Search for the cell housing the specified text and yield its [X, Y] center coordinate. 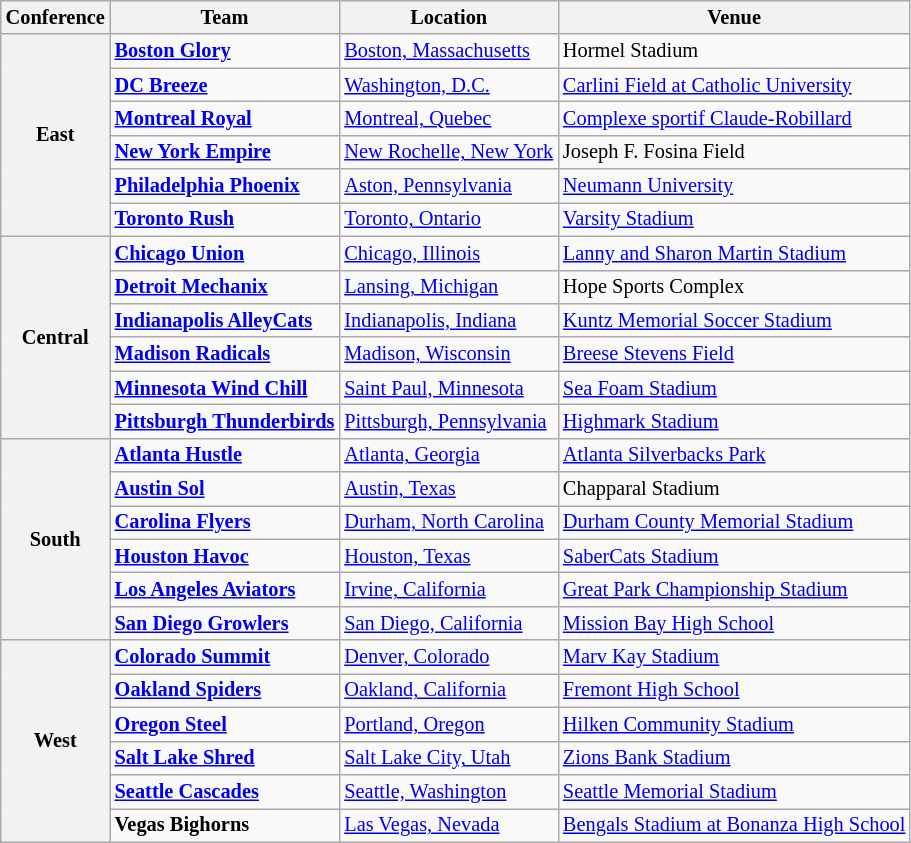
Saint Paul, Minnesota [448, 388]
Carlini Field at Catholic University [734, 85]
Chicago Union [225, 253]
DC Breeze [225, 85]
Fremont High School [734, 690]
Madison Radicals [225, 354]
Mission Bay High School [734, 623]
Colorado Summit [225, 657]
Carolina Flyers [225, 522]
Austin Sol [225, 489]
Houston Havoc [225, 556]
Vegas Bighorns [225, 825]
Philadelphia Phoenix [225, 186]
Las Vegas, Nevada [448, 825]
Hormel Stadium [734, 51]
Atlanta, Georgia [448, 455]
Madison, Wisconsin [448, 354]
Conference [56, 17]
Kuntz Memorial Soccer Stadium [734, 320]
Oakland Spiders [225, 690]
Portland, Oregon [448, 724]
Varsity Stadium [734, 219]
Lanny and Sharon Martin Stadium [734, 253]
Atlanta Silverbacks Park [734, 455]
Washington, D.C. [448, 85]
Zions Bank Stadium [734, 758]
Central [56, 337]
Montreal, Quebec [448, 118]
San Diego, California [448, 623]
Pittsburgh, Pennsylvania [448, 421]
Durham, North Carolina [448, 522]
Bengals Stadium at Bonanza High School [734, 825]
Indianapolis AlleyCats [225, 320]
Oakland, California [448, 690]
Marv Kay Stadium [734, 657]
Breese Stevens Field [734, 354]
Venue [734, 17]
Minnesota Wind Chill [225, 388]
Toronto, Ontario [448, 219]
SaberCats Stadium [734, 556]
San Diego Growlers [225, 623]
Complexe sportif Claude-Robillard [734, 118]
Sea Foam Stadium [734, 388]
New York Empire [225, 152]
New Rochelle, New York [448, 152]
Oregon Steel [225, 724]
Montreal Royal [225, 118]
Boston, Massachusetts [448, 51]
Seattle Memorial Stadium [734, 791]
Seattle, Washington [448, 791]
Lansing, Michigan [448, 287]
East [56, 135]
Highmark Stadium [734, 421]
Team [225, 17]
Austin, Texas [448, 489]
Salt Lake City, Utah [448, 758]
South [56, 539]
Denver, Colorado [448, 657]
Joseph F. Fosina Field [734, 152]
Aston, Pennsylvania [448, 186]
Los Angeles Aviators [225, 589]
Atlanta Hustle [225, 455]
Detroit Mechanix [225, 287]
Toronto Rush [225, 219]
Houston, Texas [448, 556]
Chapparal Stadium [734, 489]
Hilken Community Stadium [734, 724]
Chicago, Illinois [448, 253]
Great Park Championship Stadium [734, 589]
Indianapolis, Indiana [448, 320]
Hope Sports Complex [734, 287]
Seattle Cascades [225, 791]
West [56, 741]
Boston Glory [225, 51]
Irvine, California [448, 589]
Location [448, 17]
Durham County Memorial Stadium [734, 522]
Neumann University [734, 186]
Salt Lake Shred [225, 758]
Pittsburgh Thunderbirds [225, 421]
